Find where the given text appears and provide that cell's center as (X, Y) coordinate. 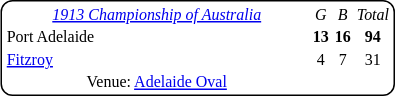
4 (320, 60)
94 (372, 37)
16 (342, 37)
1913 Championship of Australia (156, 14)
B (342, 14)
Total (372, 14)
Venue: Adelaide Oval (156, 82)
G (320, 14)
31 (372, 60)
Port Adelaide (156, 37)
7 (342, 60)
Fitzroy (156, 60)
13 (320, 37)
